Locate the cell with the specified text and output its (x, y) center coordinate. 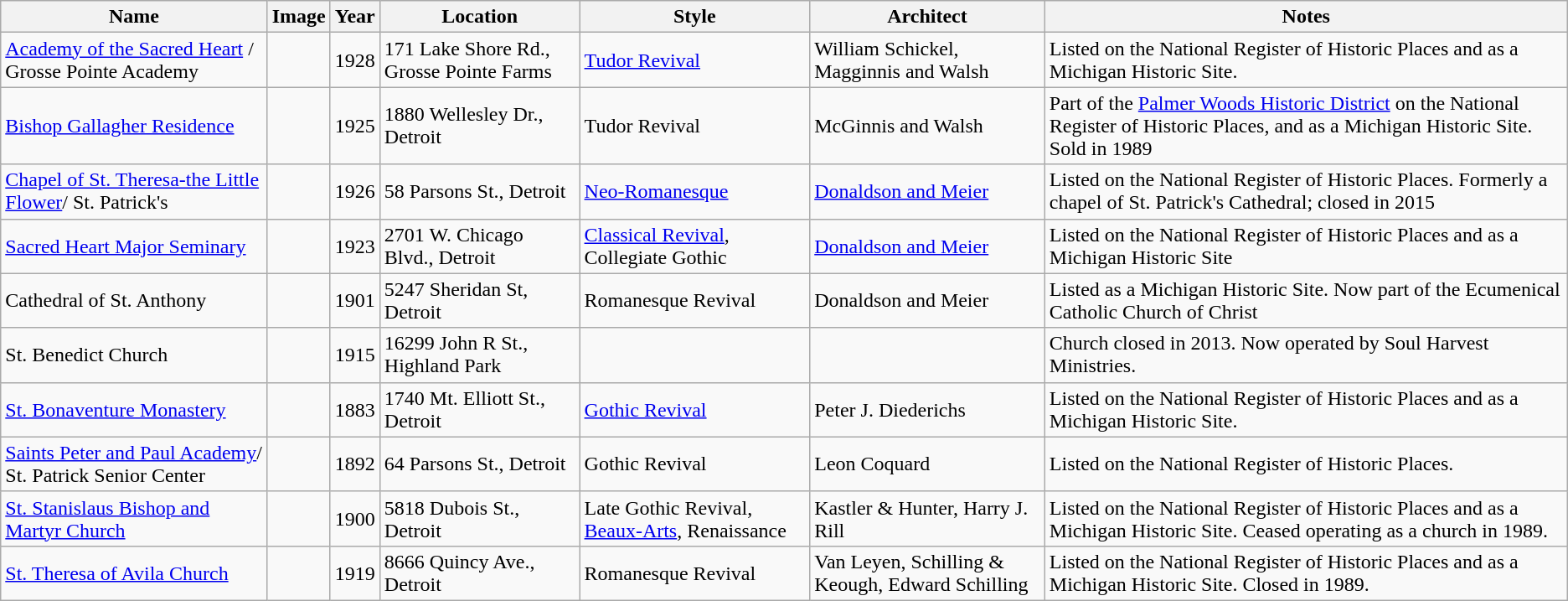
Image (298, 17)
1928 (355, 60)
Listed on the National Register of Historic Places and as a Michigan Historic Site (1306, 246)
McGinnis and Walsh (928, 126)
St. Bonaventure Monastery (134, 409)
Leon Coquard (928, 464)
1925 (355, 126)
1923 (355, 246)
William Schickel,Magginnis and Walsh (928, 60)
8666 Quincy Ave., Detroit (479, 573)
Saints Peter and Paul Academy/ St. Patrick Senior Center (134, 464)
1880 Wellesley Dr., Detroit (479, 126)
1892 (355, 464)
1919 (355, 573)
Part of the Palmer Woods Historic District on the National Register of Historic Places, and as a Michigan Historic Site. Sold in 1989 (1306, 126)
1740 Mt. Elliott St., Detroit (479, 409)
Sacred Heart Major Seminary (134, 246)
Listed on the National Register of Historic Places. Formerly a chapel of St. Patrick's Cathedral; closed in 2015 (1306, 191)
1883 (355, 409)
2701 W. Chicago Blvd., Detroit (479, 246)
Neo-Romanesque (695, 191)
1926 (355, 191)
Chapel of St. Theresa-the Little Flower/ St. Patrick's (134, 191)
St. Benedict Church (134, 355)
Academy of the Sacred Heart / Grosse Pointe Academy (134, 60)
1900 (355, 518)
171 Lake Shore Rd., Grosse Pointe Farms (479, 60)
Notes (1306, 17)
Location (479, 17)
1901 (355, 300)
Listed as a Michigan Historic Site. Now part of the Ecumenical Catholic Church of Christ (1306, 300)
Name (134, 17)
1915 (355, 355)
Classical Revival, Collegiate Gothic (695, 246)
5818 Dubois St., Detroit (479, 518)
Kastler & Hunter, Harry J. Rill (928, 518)
Late Gothic Revival, Beaux-Arts, Renaissance (695, 518)
Listed on the National Register of Historic Places. (1306, 464)
Year (355, 17)
St. Theresa of Avila Church (134, 573)
Van Leyen, Schilling & Keough, Edward Schilling (928, 573)
Church closed in 2013. Now operated by Soul Harvest Ministries. (1306, 355)
16299 John R St., Highland Park (479, 355)
Peter J. Diederichs (928, 409)
Listed on the National Register of Historic Places and as a Michigan Historic Site. Ceased operating as a church in 1989. (1306, 518)
Style (695, 17)
Bishop Gallagher Residence (134, 126)
58 Parsons St., Detroit (479, 191)
Listed on the National Register of Historic Places and as a Michigan Historic Site. Closed in 1989. (1306, 573)
64 Parsons St., Detroit (479, 464)
Cathedral of St. Anthony (134, 300)
St. Stanislaus Bishop and Martyr Church (134, 518)
Architect (928, 17)
5247 Sheridan St, Detroit (479, 300)
